Identify which cell holds the provided text, then report its (X, Y) central coordinate. 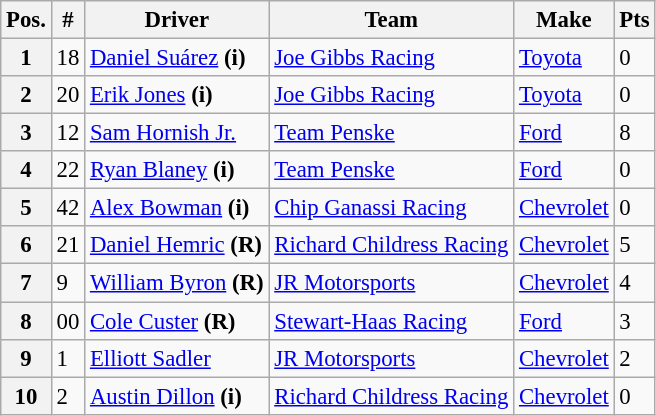
12 (68, 133)
Ryan Blaney (i) (177, 170)
21 (68, 245)
7 (26, 283)
42 (68, 208)
10 (26, 396)
Elliott Sadler (177, 358)
Team (392, 20)
Pts (634, 20)
Stewart-Haas Racing (392, 321)
6 (26, 245)
Sam Hornish Jr. (177, 133)
Daniel Suárez (i) (177, 58)
Austin Dillon (i) (177, 396)
18 (68, 58)
Erik Jones (i) (177, 95)
Driver (177, 20)
Chip Ganassi Racing (392, 208)
Make (564, 20)
22 (68, 170)
# (68, 20)
20 (68, 95)
00 (68, 321)
Alex Bowman (i) (177, 208)
Daniel Hemric (R) (177, 245)
William Byron (R) (177, 283)
Cole Custer (R) (177, 321)
Pos. (26, 20)
